Detect which cell encompasses the target text, then output its (x, y) center coordinate. 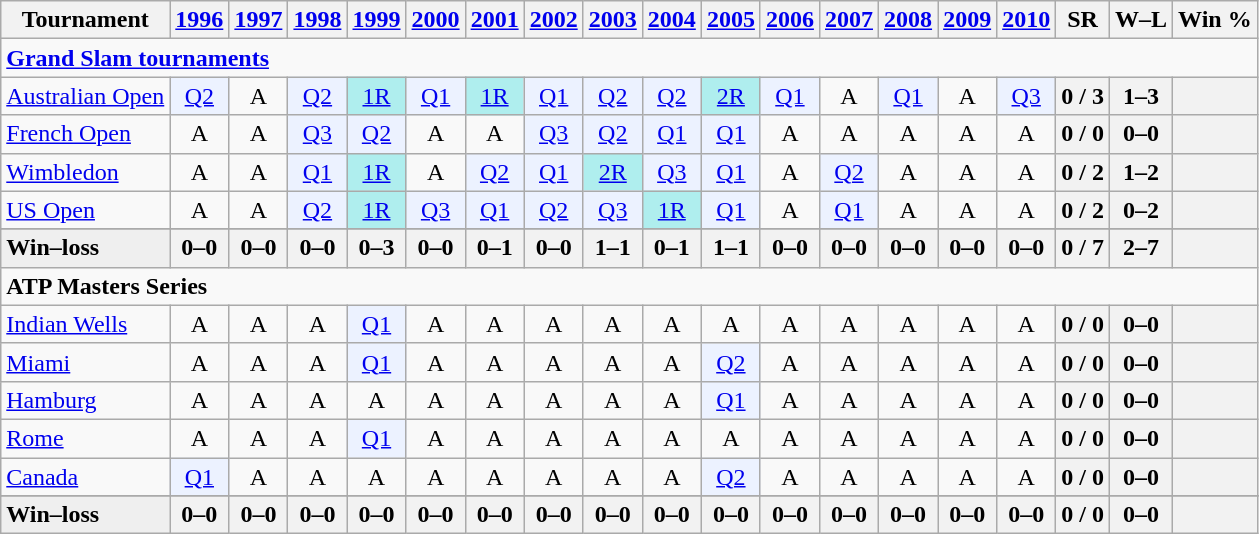
2002 (554, 20)
Grand Slam tournaments (629, 58)
Indian Wells (86, 324)
0–2 (1140, 210)
1997 (258, 20)
W–L (1140, 20)
Australian Open (86, 96)
2010 (1026, 20)
Hamburg (86, 400)
Miami (86, 362)
Tournament (86, 20)
2001 (494, 20)
2008 (908, 20)
2005 (730, 20)
2000 (436, 20)
1996 (200, 20)
1998 (318, 20)
Win % (1216, 20)
2004 (672, 20)
2007 (848, 20)
US Open (86, 210)
0–3 (376, 248)
0 / 7 (1083, 248)
1–3 (1140, 96)
French Open (86, 134)
2009 (968, 20)
1999 (376, 20)
Canada (86, 477)
0 / 3 (1083, 96)
Rome (86, 438)
2003 (612, 20)
Wimbledon (86, 172)
2006 (790, 20)
2–7 (1140, 248)
SR (1083, 20)
ATP Masters Series (629, 286)
1–2 (1140, 172)
